Determine the [X, Y] coordinate at the center of the cell enclosing the given text.  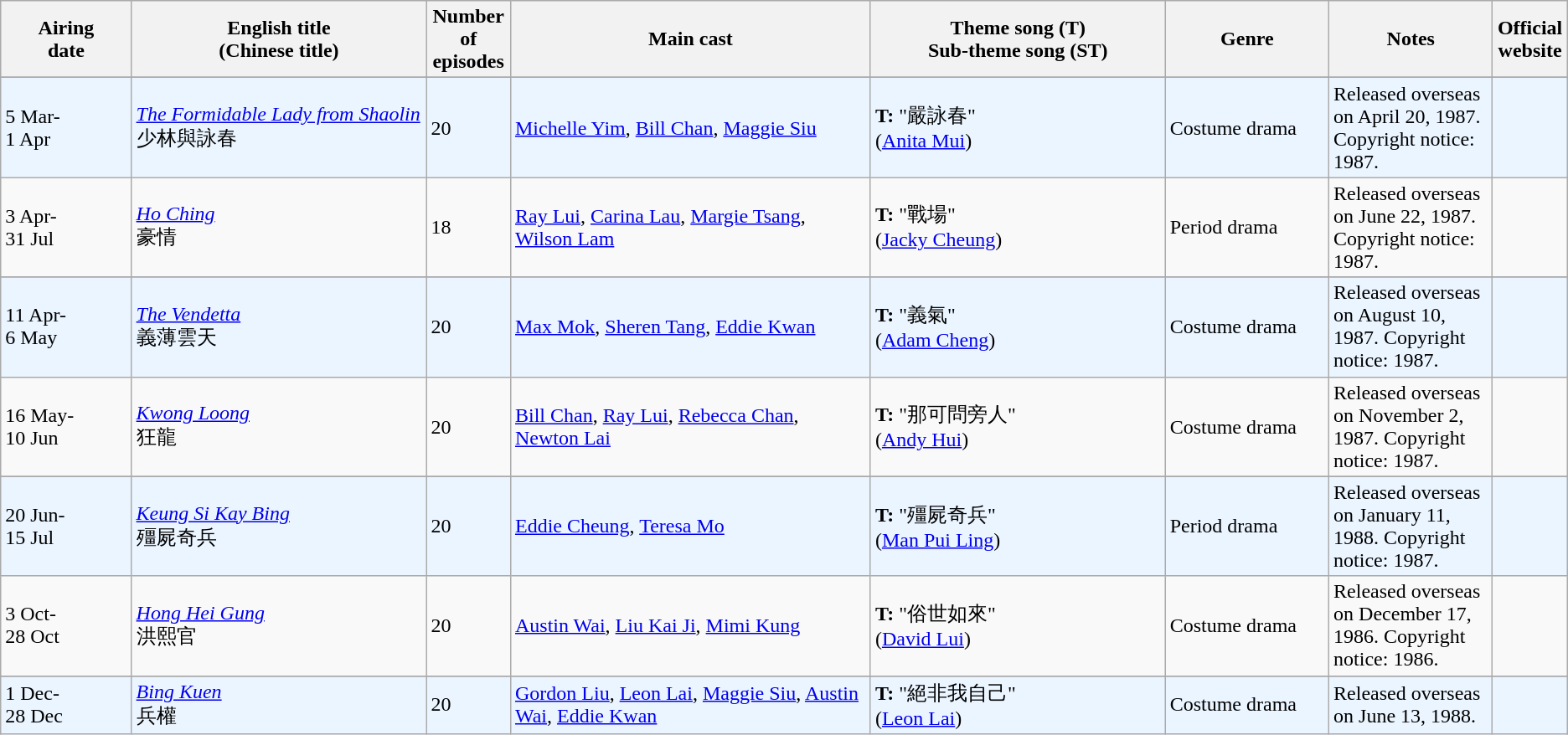
Notes [1411, 39]
Eddie Cheung, Teresa Mo [690, 526]
Max Mok, Sheren Tang, Eddie Kwan [690, 326]
Theme song (T) Sub-theme song (ST) [1018, 39]
Released overseas on June 22, 1987. Copyright notice: 1987. [1411, 228]
T: "絕非我自己" (Leon Lai) [1018, 705]
1 Dec- 28 Dec [66, 705]
Keung Si Kay Bing 殭屍奇兵 [279, 526]
Genre [1246, 39]
T: "俗世如來" (David Lui) [1018, 626]
Released overseas on June 13, 1988. [1411, 705]
Bing Kuen 兵權 [279, 705]
18 [469, 228]
English title (Chinese title) [279, 39]
3 Apr- 31 Jul [66, 228]
3 Oct- 28 Oct [66, 626]
Released overseas on April 20, 1987. Copyright notice: 1987. [1411, 127]
16 May- 10 Jun [66, 427]
Released overseas on November 2, 1987. Copyright notice: 1987. [1411, 427]
T: "嚴詠春" (Anita Mui) [1018, 127]
Ho Ching 豪情 [279, 228]
Ray Lui, Carina Lau, Margie Tsang, Wilson Lam [690, 228]
Gordon Liu, Leon Lai, Maggie Siu, Austin Wai, Eddie Kwan [690, 705]
20 Jun- 15 Jul [66, 526]
Released overseas on August 10, 1987. Copyright notice: 1987. [1411, 326]
Austin Wai, Liu Kai Ji, Mimi Kung [690, 626]
Released overseas on January 11, 1988. Copyright notice: 1987. [1411, 526]
Kwong Loong 狂龍 [279, 427]
Airingdate [66, 39]
Official website [1529, 39]
T: "殭屍奇兵" (Man Pui Ling) [1018, 526]
Bill Chan, Ray Lui, Rebecca Chan, Newton Lai [690, 427]
Hong Hei Gung 洪熙官 [279, 626]
Main cast [690, 39]
Number of episodes [469, 39]
T: "義氣" (Adam Cheng) [1018, 326]
11 Apr- 6 May [66, 326]
T: "戰場" (Jacky Cheung) [1018, 228]
5 Mar- 1 Apr [66, 127]
The Formidable Lady from Shaolin 少林與詠春 [279, 127]
Michelle Yim, Bill Chan, Maggie Siu [690, 127]
The Vendetta 義薄雲天 [279, 326]
T: "那可問旁人" (Andy Hui) [1018, 427]
Released overseas on December 17, 1986. Copyright notice: 1986. [1411, 626]
